For the text-containing cell, return its midpoint in (X, Y) coordinate format. 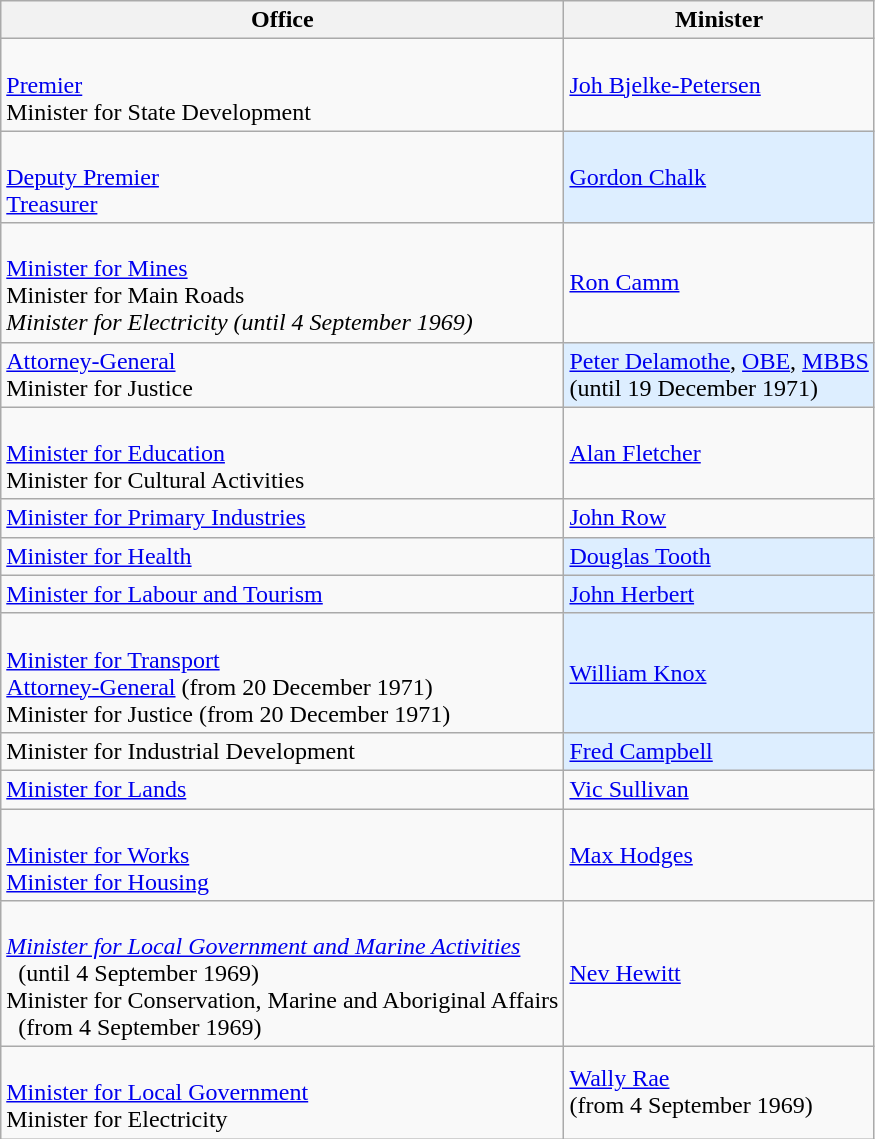
Minister for Transport Attorney-General (from 20 December 1971) Minister for Justice (from 20 December 1971) (282, 672)
William Knox (719, 672)
Wally Rae(from 4 September 1969) (719, 1093)
Office (282, 20)
Minister for Labour and Tourism (282, 594)
Minister for Industrial Development (282, 751)
Minister for Primary Industries (282, 518)
Ron Camm (719, 282)
Fred Campbell (719, 751)
Deputy Premier Treasurer (282, 177)
John Herbert (719, 594)
Max Hodges (719, 854)
Minister (719, 20)
Nev Hewitt (719, 974)
Vic Sullivan (719, 789)
Minister for Works Minister for Housing (282, 854)
Minister for Local Government Minister for Electricity (282, 1093)
Premier Minister for State Development (282, 85)
Alan Fletcher (719, 453)
Douglas Tooth (719, 556)
Gordon Chalk (719, 177)
John Row (719, 518)
Joh Bjelke-Petersen (719, 85)
Attorney-GeneralMinister for Justice (282, 374)
Minister for Education Minister for Cultural Activities (282, 453)
Minister for Mines Minister for Main Roads Minister for Electricity (until 4 September 1969) (282, 282)
Minister for Health (282, 556)
Peter Delamothe, OBE, MBBS(until 19 December 1971) (719, 374)
Minister for Lands (282, 789)
